Return the (X, Y) coordinate for the center point of the cell that contains the specified text.  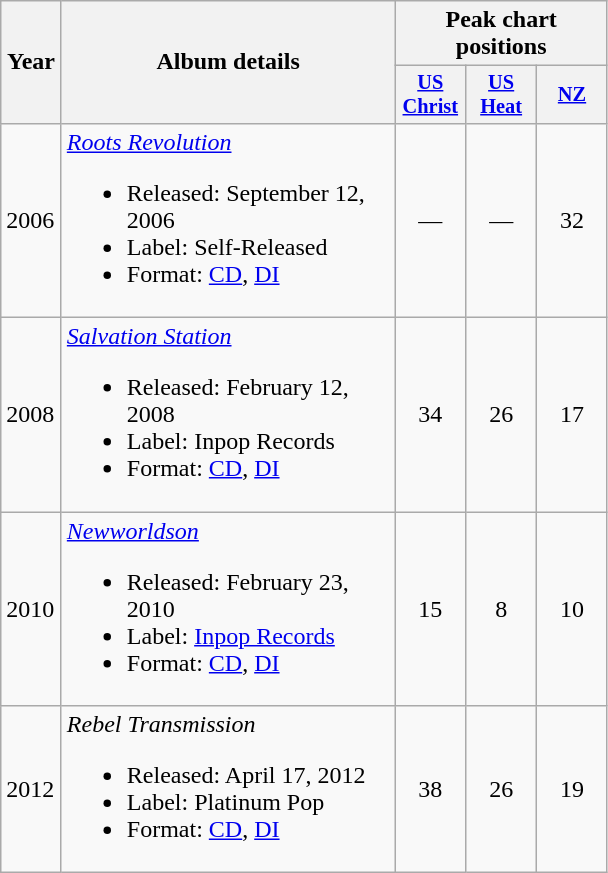
Year (32, 62)
Peak chart positions (502, 34)
34 (430, 415)
17 (572, 415)
2012 (32, 790)
NewworldsonReleased: February 23, 2010Label: Inpop RecordsFormat: CD, DI (228, 609)
Roots RevolutionReleased: September 12, 2006Label: Self-ReleasedFormat: CD, DI (228, 220)
2006 (32, 220)
US Christ (430, 95)
NZ (572, 95)
32 (572, 220)
19 (572, 790)
38 (430, 790)
Album details (228, 62)
2008 (32, 415)
15 (430, 609)
US Heat (502, 95)
8 (502, 609)
10 (572, 609)
Rebel TransmissionReleased: April 17, 2012Label: Platinum PopFormat: CD, DI (228, 790)
2010 (32, 609)
Salvation StationReleased: February 12, 2008Label: Inpop RecordsFormat: CD, DI (228, 415)
